Scan for the cell matching the given text and deliver its [X, Y] coordinate at center. 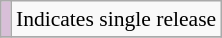
Indicates single release [116, 19]
